Extract the [x, y] coordinate from the center of the cell holding the provided text.  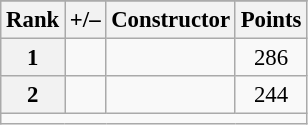
Constructor [171, 20]
244 [270, 95]
Points [270, 20]
+/– [86, 20]
Rank [33, 20]
2 [33, 95]
1 [33, 58]
286 [270, 58]
